Return the (X, Y) coordinate for the center point of the cell that contains the specified text.  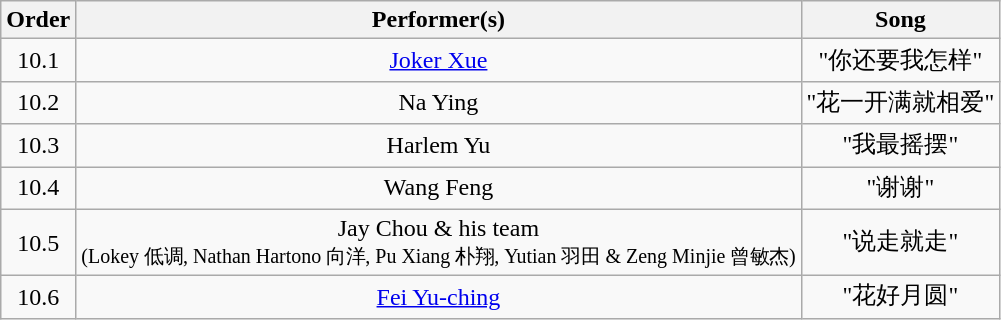
"谢谢" (900, 188)
Song (900, 20)
"花好月圆" (900, 298)
"花一开满就相爱" (900, 102)
10.2 (38, 102)
10.1 (38, 60)
Na Ying (438, 102)
Harlem Yu (438, 146)
Wang Feng (438, 188)
10.5 (38, 242)
Fei Yu-ching (438, 298)
"你还要我怎样" (900, 60)
Joker Xue (438, 60)
Order (38, 20)
10.4 (38, 188)
Performer(s) (438, 20)
"说走就走" (900, 242)
Jay Chou & his team(Lokey 低调, Nathan Hartono 向洋, Pu Xiang 朴翔, Yutian 羽田 & Zeng Minjie 曾敏杰) (438, 242)
10.3 (38, 146)
10.6 (38, 298)
"我最摇摆" (900, 146)
